Capture the cell that displays the provided text and extract its [X, Y] central coordinate. 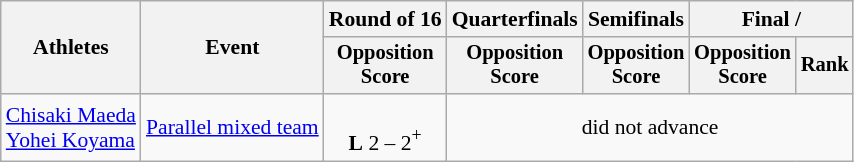
Quarterfinals [515, 19]
did not advance [650, 128]
Semifinals [636, 19]
Round of 16 [386, 19]
Rank [825, 66]
Event [232, 48]
Athletes [71, 48]
Final / [771, 19]
Parallel mixed team [232, 128]
L 2 – 2+ [386, 128]
Chisaki MaedaYohei Koyama [71, 128]
